Output the [x, y] coordinate of the center of the cell containing the given text.  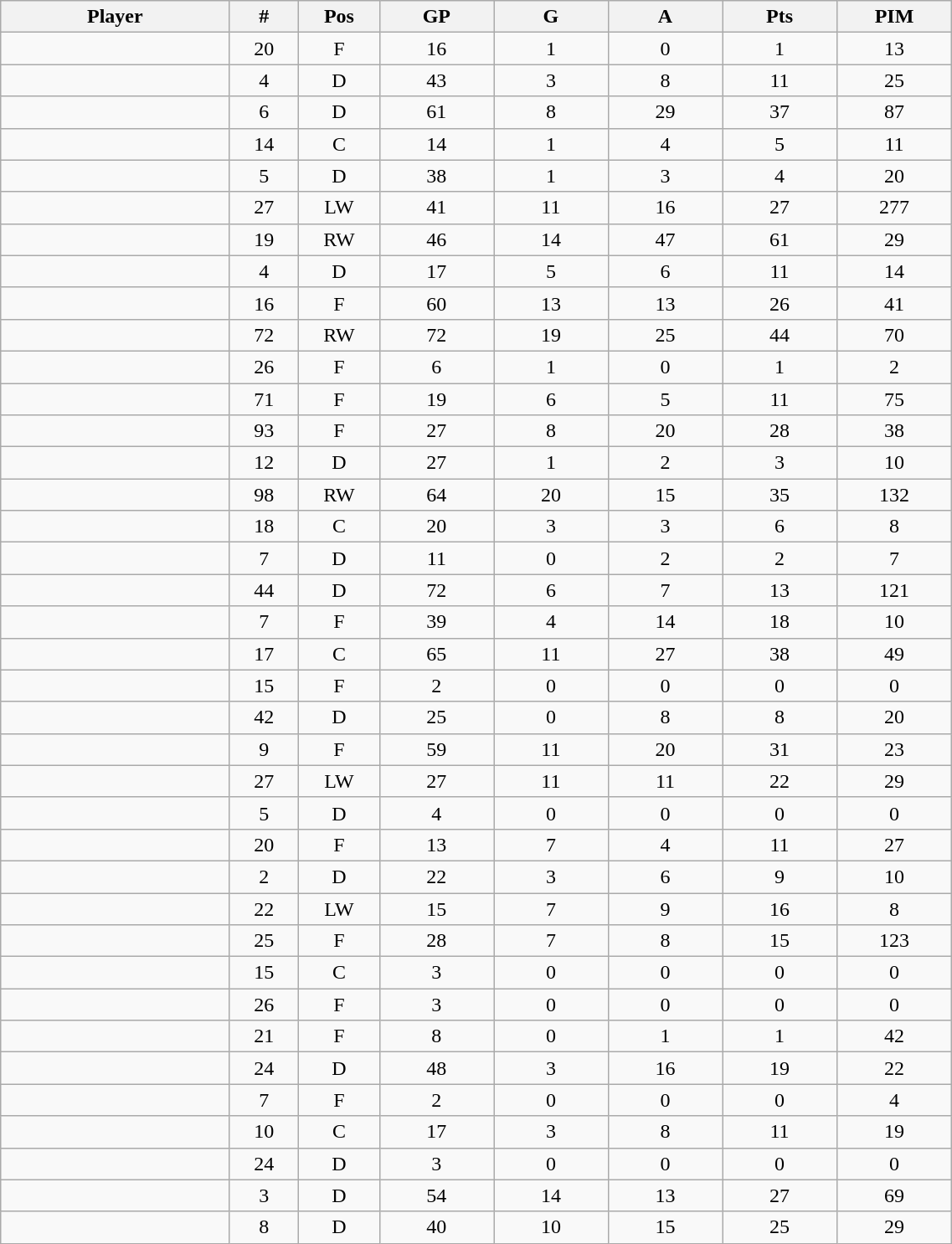
75 [894, 399]
59 [437, 749]
PIM [894, 17]
Pts [780, 17]
46 [437, 239]
49 [894, 654]
71 [265, 399]
43 [437, 80]
Player [116, 17]
121 [894, 590]
60 [437, 303]
39 [437, 622]
69 [894, 1195]
48 [437, 1068]
47 [665, 239]
64 [437, 495]
54 [437, 1195]
G [551, 17]
40 [437, 1227]
21 [265, 1036]
12 [265, 463]
123 [894, 941]
23 [894, 749]
65 [437, 654]
Pos [339, 17]
87 [894, 112]
277 [894, 208]
98 [265, 495]
132 [894, 495]
A [665, 17]
# [265, 17]
35 [780, 495]
37 [780, 112]
GP [437, 17]
31 [780, 749]
70 [894, 335]
93 [265, 431]
